Find where the given text appears and provide that cell's center as (X, Y) coordinate. 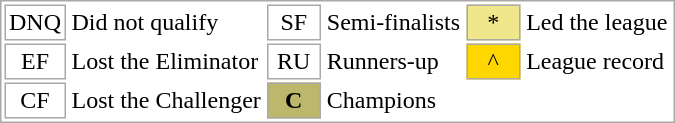
Lost the Challenger (166, 100)
SF (294, 22)
DNQ (34, 22)
* (493, 22)
Lost the Eliminator (166, 62)
Semi-finalists (394, 22)
League record (596, 62)
^ (493, 62)
CF (34, 100)
Led the league (596, 22)
C (294, 100)
Runners-up (394, 62)
RU (294, 62)
Did not qualify (166, 22)
EF (34, 62)
Champions (394, 100)
